Search for the cell housing the specified text and yield its [X, Y] center coordinate. 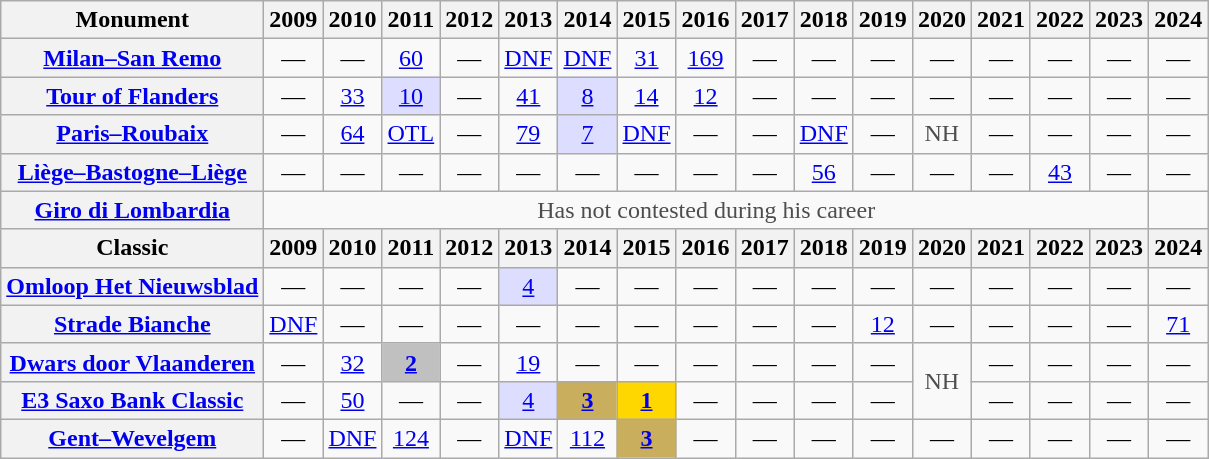
43 [1060, 172]
14 [646, 96]
19 [528, 362]
Giro di Lombardia [132, 210]
60 [411, 58]
Milan–San Remo [132, 58]
OTL [411, 134]
71 [1178, 324]
41 [528, 96]
50 [352, 400]
Has not contested during his career [706, 210]
Strade Bianche [132, 324]
169 [706, 58]
Liège–Bastogne–Liège [132, 172]
Dwars door Vlaanderen [132, 362]
79 [528, 134]
Classic [132, 248]
8 [588, 96]
Tour of Flanders [132, 96]
2 [411, 362]
E3 Saxo Bank Classic [132, 400]
32 [352, 362]
Gent–Wevelgem [132, 438]
Monument [132, 20]
10 [411, 96]
33 [352, 96]
31 [646, 58]
112 [588, 438]
64 [352, 134]
Omloop Het Nieuwsblad [132, 286]
Paris–Roubaix [132, 134]
124 [411, 438]
56 [824, 172]
1 [646, 400]
7 [588, 134]
